Identify which cell holds the provided text, then report its [x, y] central coordinate. 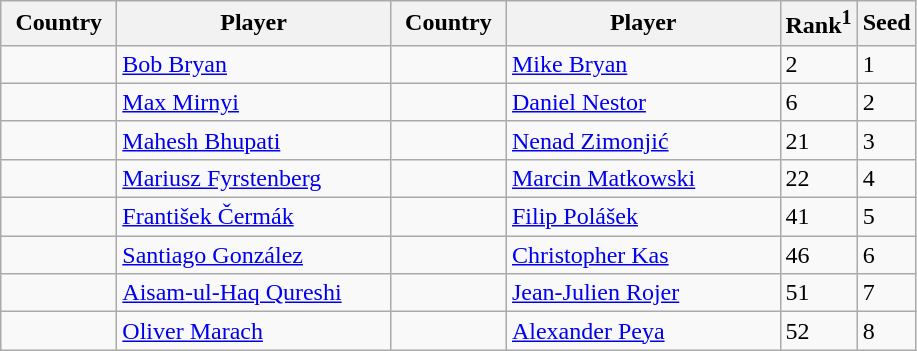
Alexander Peya [643, 331]
Seed [886, 24]
1 [886, 64]
8 [886, 331]
Daniel Nestor [643, 102]
7 [886, 293]
5 [886, 217]
3 [886, 140]
Mariusz Fyrstenberg [254, 178]
Christopher Kas [643, 255]
4 [886, 178]
František Čermák [254, 217]
Santiago González [254, 255]
Mike Bryan [643, 64]
Marcin Matkowski [643, 178]
22 [818, 178]
Max Mirnyi [254, 102]
Mahesh Bhupati [254, 140]
Filip Polášek [643, 217]
Bob Bryan [254, 64]
41 [818, 217]
Nenad Zimonjić [643, 140]
51 [818, 293]
46 [818, 255]
21 [818, 140]
Aisam-ul-Haq Qureshi [254, 293]
52 [818, 331]
Jean-Julien Rojer [643, 293]
Oliver Marach [254, 331]
Rank1 [818, 24]
